For the text-containing cell, return its midpoint in (X, Y) coordinate format. 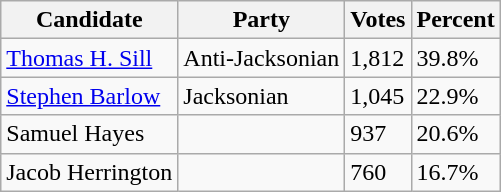
1,045 (378, 96)
22.9% (456, 96)
Votes (378, 20)
16.7% (456, 172)
Party (262, 20)
Stephen Barlow (90, 96)
Jacksonian (262, 96)
760 (378, 172)
Samuel Hayes (90, 134)
20.6% (456, 134)
937 (378, 134)
Percent (456, 20)
39.8% (456, 58)
1,812 (378, 58)
Candidate (90, 20)
Thomas H. Sill (90, 58)
Anti-Jacksonian (262, 58)
Jacob Herrington (90, 172)
